For the text-containing cell, return its midpoint in [X, Y] coordinate format. 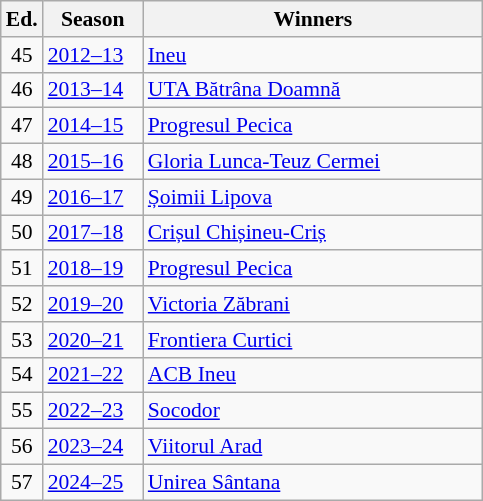
57 [22, 482]
Viitorul Arad [313, 447]
53 [22, 340]
2022–23 [93, 411]
2020–21 [93, 340]
Unirea Sântana [313, 482]
2016–17 [93, 197]
Gloria Lunca-Teuz Cermei [313, 162]
45 [22, 55]
Winners [313, 19]
UTA Bătrâna Doamnă [313, 90]
Frontiera Curtici [313, 340]
55 [22, 411]
2023–24 [93, 447]
50 [22, 233]
Crișul Chișineu-Criș [313, 233]
Season [93, 19]
2024–25 [93, 482]
2019–20 [93, 304]
Ineu [313, 55]
2021–22 [93, 375]
ACB Ineu [313, 375]
2017–18 [93, 233]
2014–15 [93, 126]
Socodor [313, 411]
2012–13 [93, 55]
52 [22, 304]
47 [22, 126]
56 [22, 447]
2013–14 [93, 90]
51 [22, 269]
Șoimii Lipova [313, 197]
48 [22, 162]
54 [22, 375]
Victoria Zăbrani [313, 304]
46 [22, 90]
Ed. [22, 19]
2018–19 [93, 269]
2015–16 [93, 162]
49 [22, 197]
